Detect which cell encompasses the target text, then output its (x, y) center coordinate. 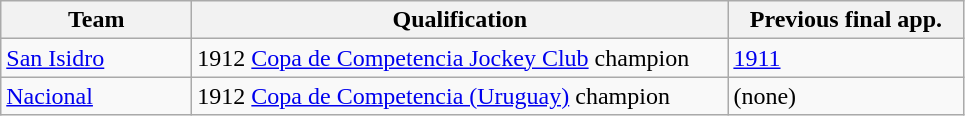
1911 (846, 58)
1912 Copa de Competencia Jockey Club champion (460, 58)
San Isidro (96, 58)
Qualification (460, 20)
Previous final app. (846, 20)
Team (96, 20)
(none) (846, 96)
1912 Copa de Competencia (Uruguay) champion (460, 96)
Nacional (96, 96)
